Find where the given text appears and provide that cell's center as [X, Y] coordinate. 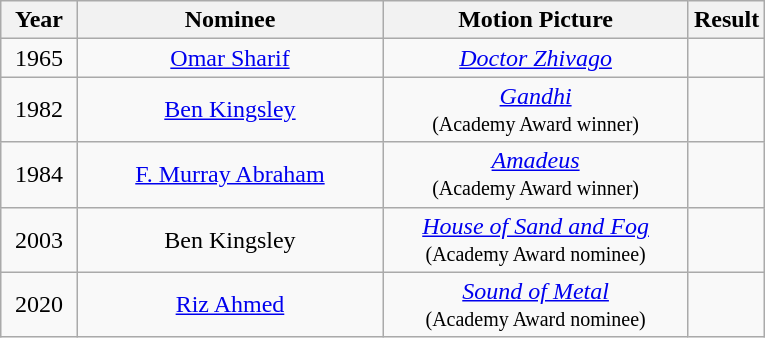
2020 [39, 304]
1982 [39, 110]
1965 [39, 58]
2003 [39, 240]
Omar Sharif [230, 58]
Nominee [230, 20]
1984 [39, 174]
Gandhi(Academy Award winner) [536, 110]
Riz Ahmed [230, 304]
Sound of Metal(Academy Award nominee) [536, 304]
Doctor Zhivago [536, 58]
House of Sand and Fog(Academy Award nominee) [536, 240]
Result [726, 20]
F. Murray Abraham [230, 174]
Motion Picture [536, 20]
Amadeus(Academy Award winner) [536, 174]
Year [39, 20]
